Provide the (x, y) coordinate of the cell's center where the given text is located.  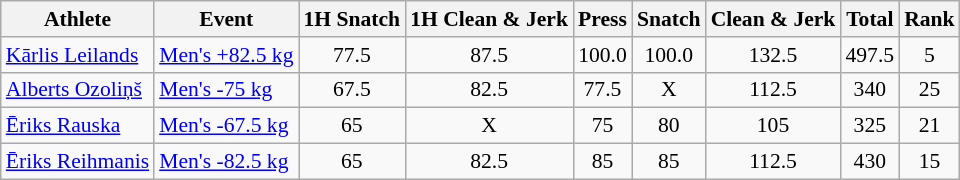
Alberts Ozoliņš (78, 90)
87.5 (489, 55)
Athlete (78, 19)
325 (870, 126)
1H Snatch (352, 19)
Rank (930, 19)
Men's -67.5 kg (226, 126)
80 (669, 126)
Clean & Jerk (774, 19)
132.5 (774, 55)
1H Clean & Jerk (489, 19)
Total (870, 19)
75 (602, 126)
430 (870, 162)
Men's -82.5 kg (226, 162)
340 (870, 90)
5 (930, 55)
67.5 (352, 90)
Snatch (669, 19)
25 (930, 90)
15 (930, 162)
Men's +82.5 kg (226, 55)
Ēriks Rauska (78, 126)
497.5 (870, 55)
Ēriks Reihmanis (78, 162)
Event (226, 19)
Men's -75 kg (226, 90)
105 (774, 126)
Kārlis Leilands (78, 55)
21 (930, 126)
Press (602, 19)
